Pinpoint the cell where the given text exists, returning its [x, y] midpoint coordinate. 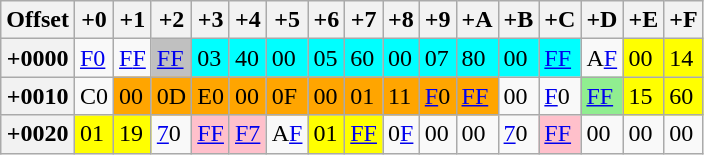
+0000 [38, 58]
15 [644, 96]
+0 [94, 20]
Offset [38, 20]
+1 [133, 20]
+D [602, 20]
+2 [171, 20]
+0020 [38, 134]
+C [560, 20]
+A [477, 20]
07 [438, 58]
+3 [211, 20]
11 [400, 96]
80 [477, 58]
E0 [211, 96]
05 [326, 58]
+B [518, 20]
+6 [326, 20]
F7 [248, 134]
14 [684, 58]
+8 [400, 20]
+F [684, 20]
+4 [248, 20]
C0 [94, 96]
+9 [438, 20]
40 [248, 58]
03 [211, 58]
0D [171, 96]
+5 [287, 20]
+E [644, 20]
+0010 [38, 96]
+7 [364, 20]
19 [133, 134]
